Extract the [X, Y] coordinate from the center of the cell holding the provided text.  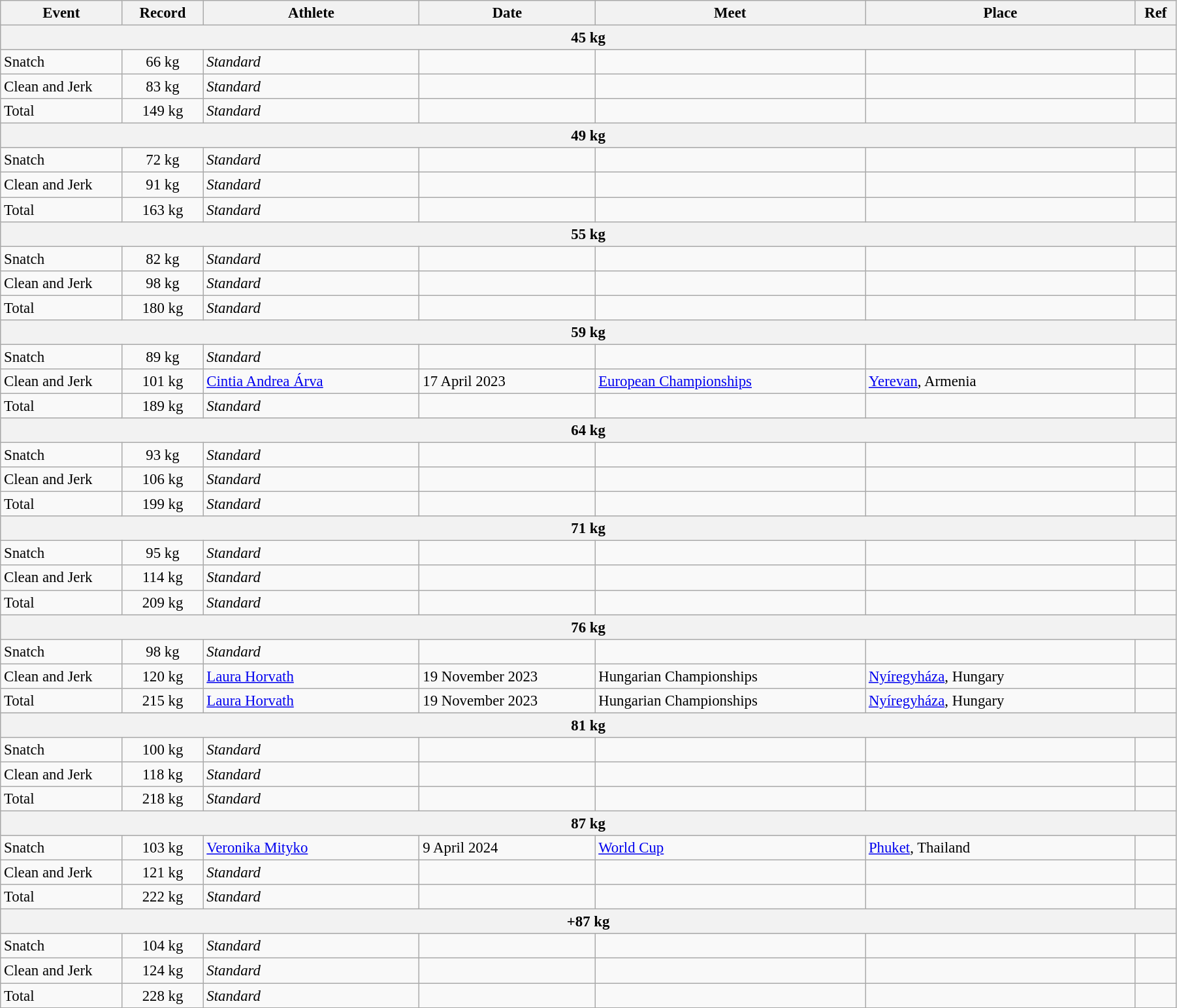
222 kg [163, 897]
76 kg [588, 627]
189 kg [163, 406]
72 kg [163, 160]
114 kg [163, 578]
163 kg [163, 210]
Veronika Mityko [311, 848]
87 kg [588, 824]
209 kg [163, 602]
Event [61, 13]
101 kg [163, 382]
180 kg [163, 308]
66 kg [163, 62]
215 kg [163, 701]
+87 kg [588, 922]
103 kg [163, 848]
Ref [1155, 13]
95 kg [163, 553]
89 kg [163, 357]
81 kg [588, 725]
Place [1001, 13]
100 kg [163, 750]
91 kg [163, 185]
93 kg [163, 455]
199 kg [163, 504]
45 kg [588, 38]
Athlete [311, 13]
228 kg [163, 996]
Phuket, Thailand [1001, 848]
Cintia Andrea Árva [311, 382]
106 kg [163, 480]
71 kg [588, 528]
49 kg [588, 136]
17 April 2023 [507, 382]
118 kg [163, 774]
59 kg [588, 333]
World Cup [730, 848]
64 kg [588, 431]
121 kg [163, 873]
Meet [730, 13]
9 April 2024 [507, 848]
Yerevan, Armenia [1001, 382]
149 kg [163, 111]
104 kg [163, 947]
120 kg [163, 676]
124 kg [163, 971]
Record [163, 13]
55 kg [588, 234]
Date [507, 13]
82 kg [163, 259]
European Championships [730, 382]
83 kg [163, 87]
218 kg [163, 799]
